Extract the (X, Y) coordinate from the center of the cell holding the provided text.  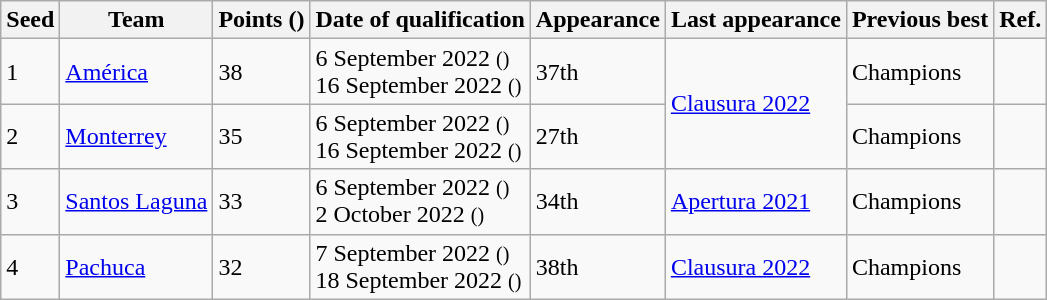
Monterrey (136, 136)
Santos Laguna (136, 202)
37th (598, 72)
38 (262, 72)
2 (30, 136)
Previous best (920, 20)
34th (598, 202)
Last appearance (756, 20)
38th (598, 266)
Team (136, 20)
7 September 2022 ()18 September 2022 () (420, 266)
Pachuca (136, 266)
Appearance (598, 20)
Date of qualification (420, 20)
6 September 2022 ()2 October 2022 () (420, 202)
27th (598, 136)
Seed (30, 20)
Points () (262, 20)
1 (30, 72)
Ref. (1020, 20)
Apertura 2021 (756, 202)
35 (262, 136)
3 (30, 202)
33 (262, 202)
4 (30, 266)
32 (262, 266)
América (136, 72)
